Scan for the cell matching the given text and deliver its [x, y] coordinate at center. 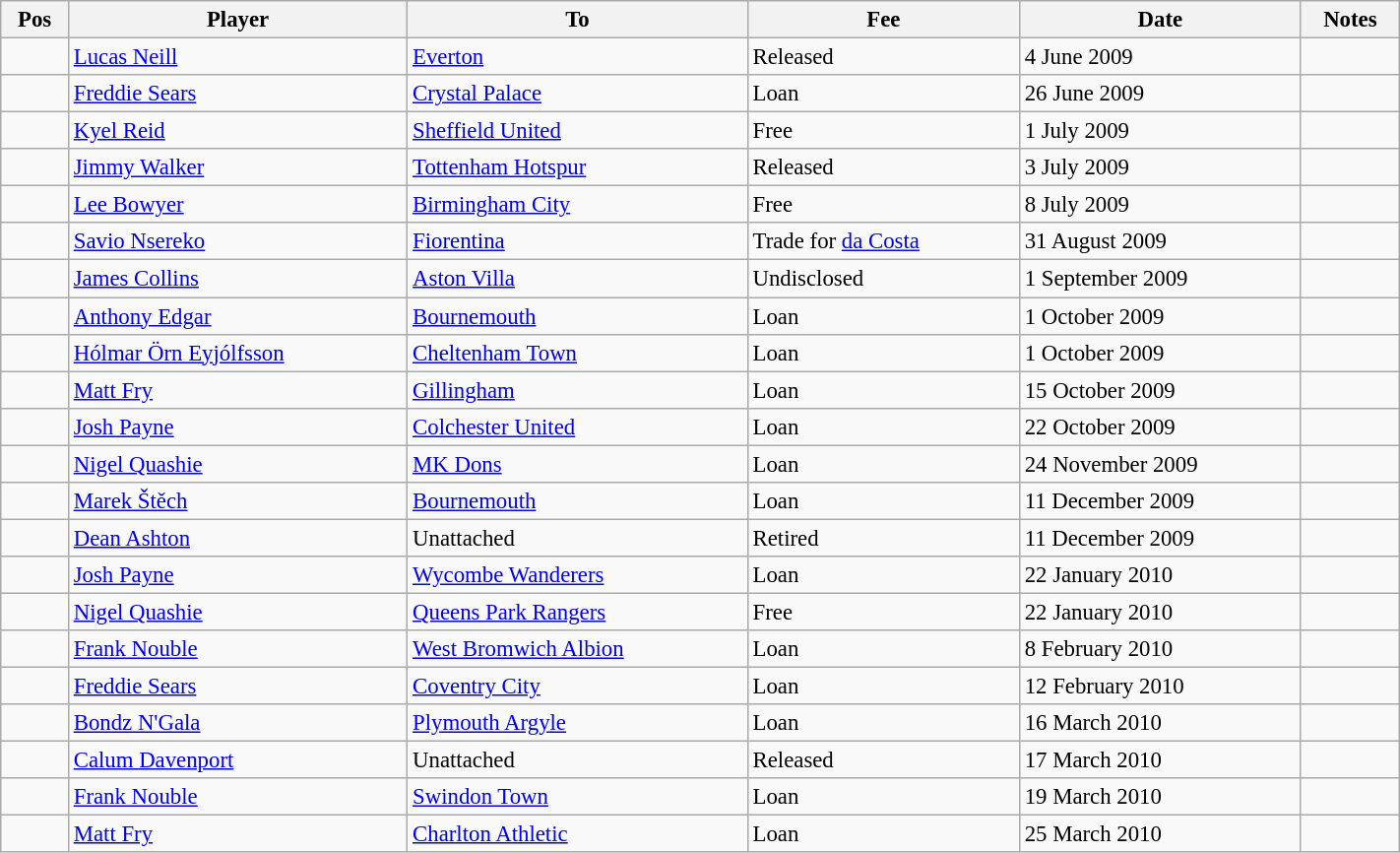
Dean Ashton [237, 538]
Crystal Palace [577, 94]
22 October 2009 [1160, 426]
15 October 2009 [1160, 390]
31 August 2009 [1160, 241]
Undisclosed [883, 279]
Gillingham [577, 390]
Calum Davenport [237, 760]
8 February 2010 [1160, 649]
8 July 2009 [1160, 205]
Anthony Edgar [237, 316]
Lucas Neill [237, 57]
26 June 2009 [1160, 94]
Birmingham City [577, 205]
Tottenham Hotspur [577, 167]
24 November 2009 [1160, 464]
Marek Štěch [237, 501]
Fiorentina [577, 241]
Wycombe Wanderers [577, 575]
Everton [577, 57]
Savio Nsereko [237, 241]
Bondz N'Gala [237, 723]
Sheffield United [577, 131]
Plymouth Argyle [577, 723]
Coventry City [577, 687]
Swindon Town [577, 797]
Kyel Reid [237, 131]
Jimmy Walker [237, 167]
19 March 2010 [1160, 797]
25 March 2010 [1160, 834]
1 July 2009 [1160, 131]
Trade for da Costa [883, 241]
Pos [35, 20]
Queens Park Rangers [577, 612]
Colchester United [577, 426]
James Collins [237, 279]
16 March 2010 [1160, 723]
To [577, 20]
3 July 2009 [1160, 167]
4 June 2009 [1160, 57]
Charlton Athletic [577, 834]
West Bromwich Albion [577, 649]
Cheltenham Town [577, 353]
Date [1160, 20]
Lee Bowyer [237, 205]
Aston Villa [577, 279]
1 September 2009 [1160, 279]
Notes [1350, 20]
Player [237, 20]
17 March 2010 [1160, 760]
Retired [883, 538]
Hólmar Örn Eyjólfsson [237, 353]
MK Dons [577, 464]
12 February 2010 [1160, 687]
Fee [883, 20]
